Find where the given text appears and provide that cell's center as [x, y] coordinate. 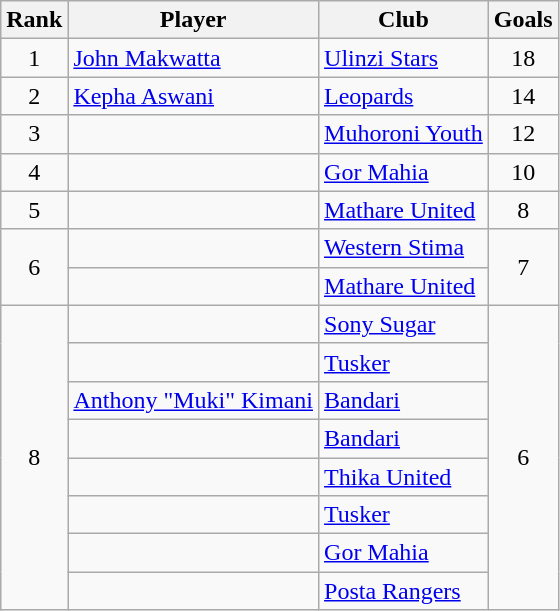
1 [34, 58]
Player [194, 20]
Posta Rangers [404, 591]
18 [523, 58]
5 [34, 210]
Muhoroni Youth [404, 134]
Goals [523, 20]
14 [523, 96]
Leopards [404, 96]
4 [34, 172]
10 [523, 172]
Sony Sugar [404, 324]
7 [523, 267]
Kepha Aswani [194, 96]
12 [523, 134]
Thika United [404, 477]
Anthony "Muki" Kimani [194, 400]
John Makwatta [194, 58]
Rank [34, 20]
2 [34, 96]
Western Stima [404, 248]
Club [404, 20]
Ulinzi Stars [404, 58]
3 [34, 134]
